Scan for the cell matching the given text and deliver its (x, y) coordinate at center. 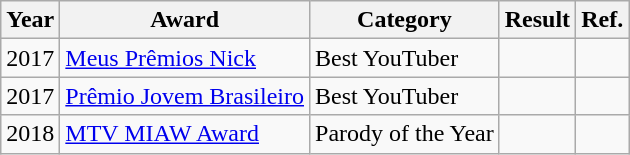
MTV MIAW Award (185, 134)
Ref. (602, 20)
Parody of the Year (405, 134)
Year (30, 20)
Award (185, 20)
Result (537, 20)
2018 (30, 134)
Prêmio Jovem Brasileiro (185, 96)
Category (405, 20)
Meus Prêmios Nick (185, 58)
